Extract the [X, Y] coordinate from the center of the cell holding the provided text.  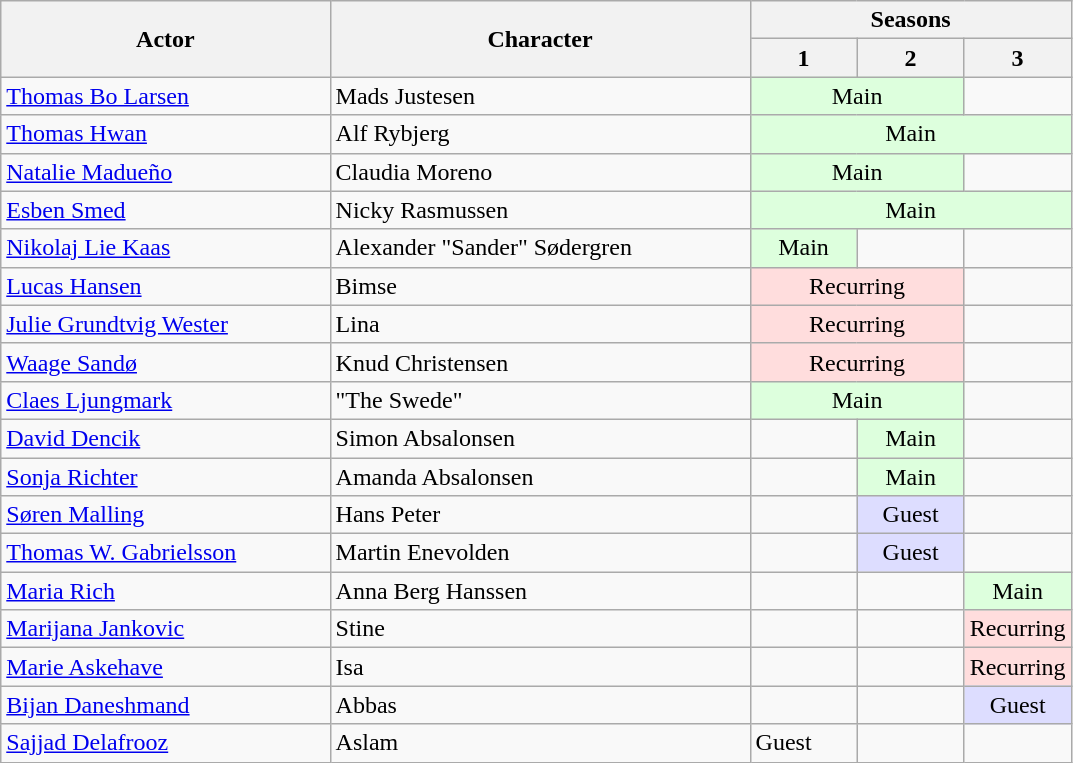
Nikolaj Lie Kaas [166, 248]
Lina [540, 324]
Amanda Absalonsen [540, 477]
Mads Justesen [540, 96]
Martin Enevolden [540, 553]
Claudia Moreno [540, 172]
Bimse [540, 286]
Lucas Hansen [166, 286]
3 [1018, 58]
Maria Rich [166, 591]
David Dencik [166, 438]
2 [910, 58]
Alexander "Sander" Sødergren [540, 248]
Esben Smed [166, 210]
Anna Berg Hanssen [540, 591]
Aslam [540, 743]
Stine [540, 629]
1 [804, 58]
Julie Grundtvig Wester [166, 324]
Søren Malling [166, 515]
Claes Ljungmark [166, 400]
Bijan Daneshmand [166, 705]
Abbas [540, 705]
Thomas W. Gabrielsson [166, 553]
Sonja Richter [166, 477]
Thomas Bo Larsen [166, 96]
Hans Peter [540, 515]
Waage Sandø [166, 362]
Character [540, 39]
Isa [540, 667]
Simon Absalonsen [540, 438]
Actor [166, 39]
Nicky Rasmussen [540, 210]
Knud Christensen [540, 362]
Alf Rybjerg [540, 134]
Marie Askehave [166, 667]
Thomas Hwan [166, 134]
"The Swede" [540, 400]
Sajjad Delafrooz [166, 743]
Natalie Madueño [166, 172]
Seasons [910, 20]
Marijana Jankovic [166, 629]
